Determine the (X, Y) coordinate at the center of the cell enclosing the given text.  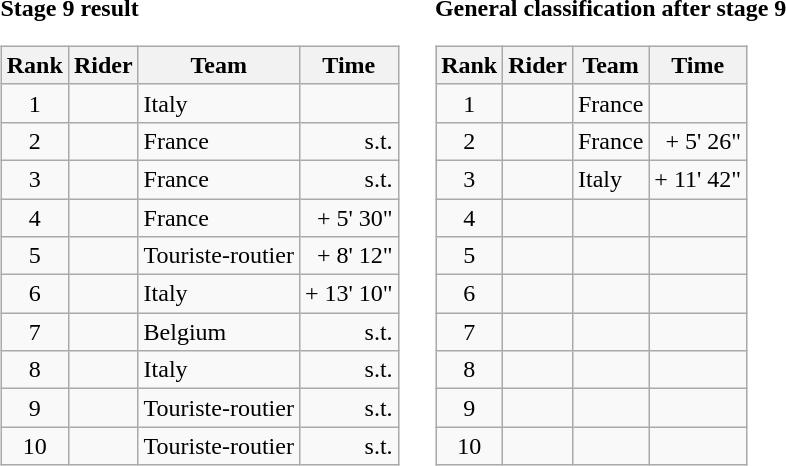
+ 13' 10" (348, 294)
+ 5' 26" (698, 141)
+ 11' 42" (698, 179)
Belgium (218, 332)
+ 5' 30" (348, 217)
+ 8' 12" (348, 256)
